Scan for the cell matching the given text and deliver its [X, Y] coordinate at center. 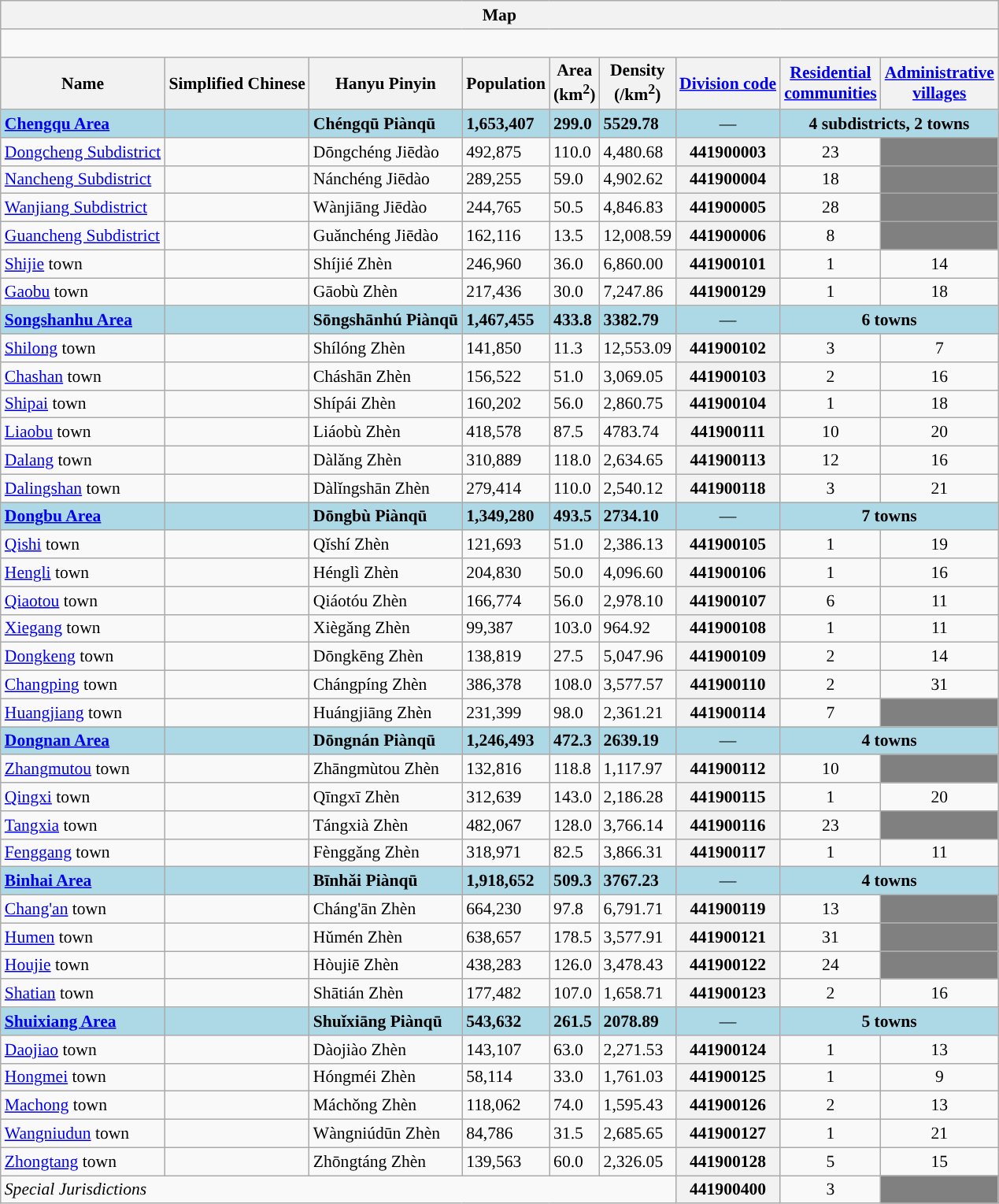
Hongmei town [83, 1077]
1,658.71 [638, 994]
Chángpíng Zhèn [386, 685]
87.5 [575, 432]
7,247.86 [638, 292]
493.5 [575, 517]
Hòujiē Zhèn [386, 965]
244,765 [505, 208]
Shíjié Zhèn [386, 264]
279,414 [505, 488]
Bīnhǎi Piànqū [386, 881]
482,067 [505, 825]
118.8 [575, 769]
97.8 [575, 909]
543,632 [505, 1021]
441900004 [727, 180]
36.0 [575, 264]
441900129 [727, 292]
1,653,407 [505, 124]
4 subdistricts, 2 towns [890, 124]
492,875 [505, 152]
Cháshān Zhèn [386, 376]
98.0 [575, 713]
418,578 [505, 432]
2,326.05 [638, 1161]
441900105 [727, 545]
3,478.43 [638, 965]
Songshanhu Area [83, 320]
2078.89 [638, 1021]
126.0 [575, 965]
5,047.96 [638, 657]
441900107 [727, 601]
441900101 [727, 264]
Shílóng Zhèn [386, 348]
Huangjiang town [83, 713]
441900005 [727, 208]
Qingxi town [83, 797]
Dàlǎng Zhèn [386, 461]
Sōngshānhú Piànqū [386, 320]
162,116 [505, 236]
13.5 [575, 236]
Dalang town [83, 461]
204,830 [505, 572]
Shātián Zhèn [386, 994]
Liáobù Zhèn [386, 432]
Chang'an town [83, 909]
Huángjiāng Zhèn [386, 713]
1,246,493 [505, 741]
441900127 [727, 1134]
Gaobu town [83, 292]
Zhōngtáng Zhèn [386, 1161]
84,786 [505, 1134]
441900116 [727, 825]
Qiáotóu Zhèn [386, 601]
19 [940, 545]
24 [831, 965]
Dongkeng town [83, 657]
Liaobu town [83, 432]
3,577.57 [638, 685]
441900123 [727, 994]
143.0 [575, 797]
299.0 [575, 124]
Changping town [83, 685]
2,685.65 [638, 1134]
6,860.00 [638, 264]
138,819 [505, 657]
441900124 [727, 1050]
441900109 [727, 657]
160,202 [505, 404]
Hanyu Pinyin [386, 83]
Simplified Chinese [236, 83]
Xiègǎng Zhèn [386, 628]
3767.23 [638, 881]
Dalingshan town [83, 488]
1,349,280 [505, 517]
Chéngqū Piànqū [386, 124]
15 [940, 1161]
509.3 [575, 881]
386,378 [505, 685]
441900128 [727, 1161]
156,522 [505, 376]
Zhongtang town [83, 1161]
3,866.31 [638, 853]
441900117 [727, 853]
Administrative villages [940, 83]
Hénglì Zhèn [386, 572]
50.5 [575, 208]
6,791.71 [638, 909]
Wanjiang Subdistrict [83, 208]
58,114 [505, 1077]
177,482 [505, 994]
8 [831, 236]
Wàngniúdūn Zhèn [386, 1134]
Dongbu Area [83, 517]
Xiegang town [83, 628]
441900103 [727, 376]
108.0 [575, 685]
2639.19 [638, 741]
2,386.13 [638, 545]
3382.79 [638, 320]
2,271.53 [638, 1050]
59.0 [575, 180]
50.0 [575, 572]
Qǐshí Zhèn [386, 545]
31.5 [575, 1134]
99,387 [505, 628]
Dàlǐngshān Zhèn [386, 488]
118.0 [575, 461]
Shilong town [83, 348]
441900122 [727, 965]
Hengli town [83, 572]
Shuǐxiāng Piànqū [386, 1021]
4,480.68 [638, 152]
Fènggǎng Zhèn [386, 853]
964.92 [638, 628]
178.5 [575, 937]
Zhangmutou town [83, 769]
5 towns [890, 1021]
74.0 [575, 1106]
3,577.91 [638, 937]
441900112 [727, 769]
441900121 [727, 937]
441900110 [727, 685]
441900102 [727, 348]
132,816 [505, 769]
141,850 [505, 348]
4,846.83 [638, 208]
1,467,455 [505, 320]
664,230 [505, 909]
12,008.59 [638, 236]
2,540.12 [638, 488]
3,069.05 [638, 376]
Dōngbù Piànqū [386, 517]
Machong town [83, 1106]
Shatian town [83, 994]
312,639 [505, 797]
2,186.28 [638, 797]
12 [831, 461]
Daojiao town [83, 1050]
33.0 [575, 1077]
11.3 [575, 348]
2734.10 [638, 517]
Zhāngmùtou Zhèn [386, 769]
139,563 [505, 1161]
Qishi town [83, 545]
1,761.03 [638, 1077]
128.0 [575, 825]
441900006 [727, 236]
441900108 [727, 628]
Density(/km2) [638, 83]
Binhai Area [83, 881]
Tangxia town [83, 825]
3,766.14 [638, 825]
2,361.21 [638, 713]
261.5 [575, 1021]
Name [83, 83]
30.0 [575, 292]
Máchǒng Zhèn [386, 1106]
1,918,652 [505, 881]
28 [831, 208]
6 towns [890, 320]
Humen town [83, 937]
438,283 [505, 965]
Shijie town [83, 264]
Hóngméi Zhèn [386, 1077]
Population [505, 83]
1,595.43 [638, 1106]
472.3 [575, 741]
441900125 [727, 1077]
Wànjiāng Jiēdào [386, 208]
441900400 [727, 1190]
Wangniudun town [83, 1134]
441900113 [727, 461]
9 [940, 1077]
638,657 [505, 937]
Fenggang town [83, 853]
217,436 [505, 292]
4,902.62 [638, 180]
231,399 [505, 713]
143,107 [505, 1050]
Guancheng Subdistrict [83, 236]
433.8 [575, 320]
1,117.97 [638, 769]
5529.78 [638, 124]
Chengqu Area [83, 124]
441900003 [727, 152]
7 towns [890, 517]
Nánchéng Jiēdào [386, 180]
118,062 [505, 1106]
441900118 [727, 488]
Dongcheng Subdistrict [83, 152]
60.0 [575, 1161]
441900115 [727, 797]
Guǎnchéng Jiēdào [386, 236]
Dàojiào Zhèn [386, 1050]
Shuixiang Area [83, 1021]
Cháng'ān Zhèn [386, 909]
103.0 [575, 628]
2,978.10 [638, 601]
289,255 [505, 180]
4783.74 [638, 432]
441900106 [727, 572]
Dōngnán Piànqū [386, 741]
441900111 [727, 432]
Hǔmén Zhèn [386, 937]
121,693 [505, 545]
Houjie town [83, 965]
Dōngchéng Jiēdào [386, 152]
82.5 [575, 853]
6 [831, 601]
Nancheng Subdistrict [83, 180]
318,971 [505, 853]
4,096.60 [638, 572]
Dongnan Area [83, 741]
107.0 [575, 994]
Area(km2) [575, 83]
246,960 [505, 264]
Map [499, 15]
Tángxià Zhèn [386, 825]
166,774 [505, 601]
Qiaotou town [83, 601]
441900119 [727, 909]
Dōngkēng Zhèn [386, 657]
5 [831, 1161]
Gāobù Zhèn [386, 292]
Special Jurisdictions [339, 1190]
Shípái Zhèn [386, 404]
12,553.09 [638, 348]
Residential communities [831, 83]
Division code [727, 83]
27.5 [575, 657]
Qīngxī Zhèn [386, 797]
Chashan town [83, 376]
310,889 [505, 461]
441900104 [727, 404]
63.0 [575, 1050]
441900114 [727, 713]
2,634.65 [638, 461]
Shipai town [83, 404]
2,860.75 [638, 404]
441900126 [727, 1106]
